Return [x, y] of the center of cell containing provided text 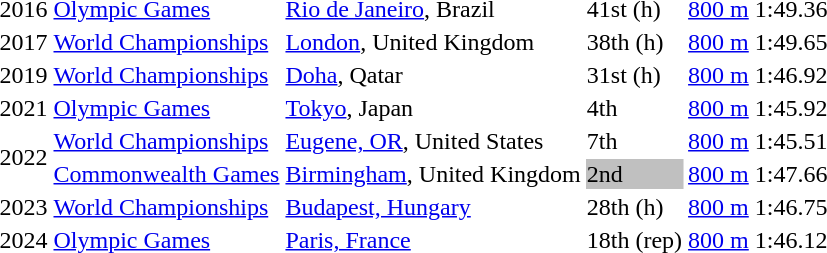
Tokyo, Japan [433, 108]
2nd [634, 174]
Eugene, OR, United States [433, 141]
Birmingham, United Kingdom [433, 174]
7th [634, 141]
London, United Kingdom [433, 42]
28th (h) [634, 207]
38th (h) [634, 42]
Commonwealth Games [166, 174]
4th [634, 108]
31st (h) [634, 75]
Doha, Qatar [433, 75]
Budapest, Hungary [433, 207]
Olympic Games [166, 108]
